Detect which cell encompasses the target text, then output its [x, y] center coordinate. 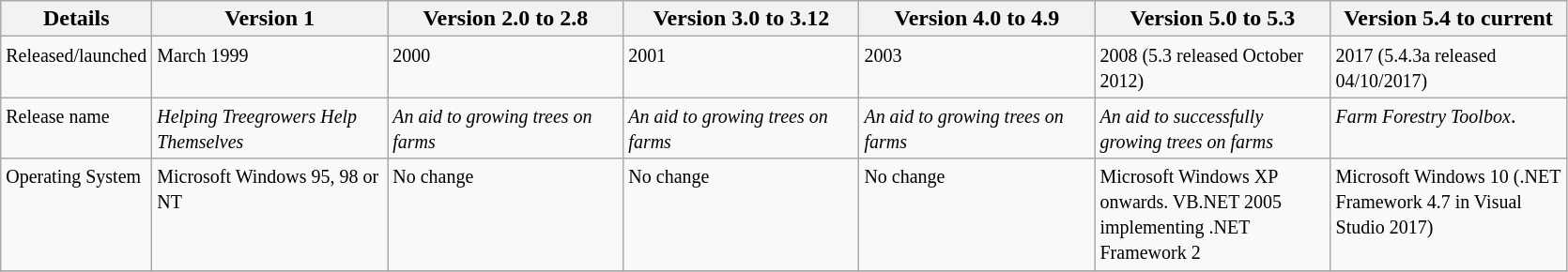
Microsoft Windows XP onwards. VB.NET 2005 implementing .NET Framework 2 [1213, 214]
Helping Treegrowers Help Themselves [270, 128]
Version 5.0 to 5.3 [1213, 19]
An aid to successfully growing trees on farms [1213, 128]
Operating System [77, 214]
Version 1 [270, 19]
2000 [505, 68]
March 1999 [270, 68]
2008 (5.3 released October 2012) [1213, 68]
Version 2.0 to 2.8 [505, 19]
Details [77, 19]
Version 3.0 to 3.12 [742, 19]
Farm Forestry Toolbox. [1448, 128]
2001 [742, 68]
Released/launched [77, 68]
Release name [77, 128]
2003 [976, 68]
Version 5.4 to current [1448, 19]
Microsoft Windows 10 (.NET Framework 4.7 in Visual Studio 2017) [1448, 214]
2017 (5.4.3a released 04/10/2017) [1448, 68]
Microsoft Windows 95, 98 or NT [270, 214]
Version 4.0 to 4.9 [976, 19]
